Pinpoint the cell where the given text exists, returning its [x, y] midpoint coordinate. 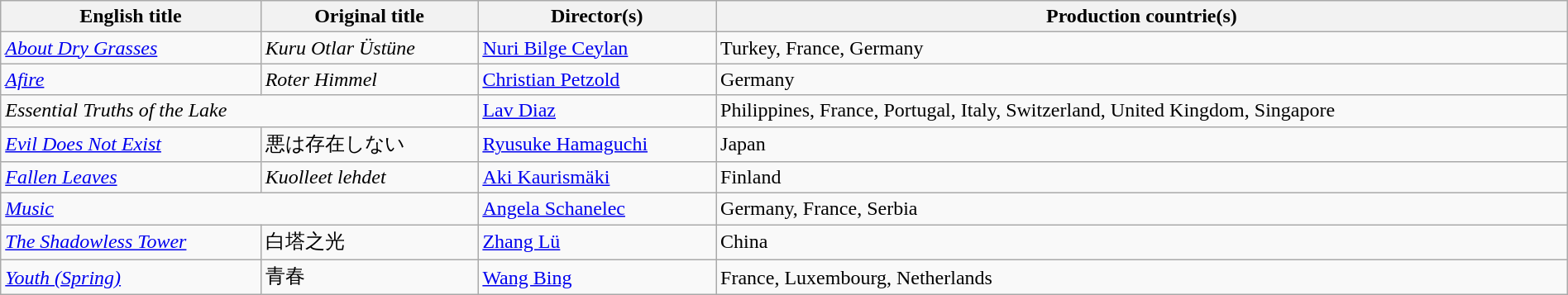
Philippines, France, Portugal, Italy, Switzerland, United Kingdom, Singapore [1142, 111]
Angela Schanelec [597, 209]
Youth (Spring) [131, 278]
Roter Himmel [369, 79]
Turkey, France, Germany [1142, 48]
Finland [1142, 178]
Evil Does Not Exist [131, 144]
Kuru Otlar Üstüne [369, 48]
Lav Diaz [597, 111]
Zhang Lü [597, 243]
Christian Petzold [597, 79]
Original title [369, 17]
Fallen Leaves [131, 178]
Afire [131, 79]
Wang Bing [597, 278]
Nuri Bilge Ceylan [597, 48]
Kuolleet lehdet [369, 178]
Japan [1142, 144]
Germany [1142, 79]
China [1142, 243]
English title [131, 17]
Music [240, 209]
Ryusuke Hamaguchi [597, 144]
Aki Kaurismäki [597, 178]
France, Luxembourg, Netherlands [1142, 278]
Production countrie(s) [1142, 17]
青春 [369, 278]
The Shadowless Tower [131, 243]
Germany, France, Serbia [1142, 209]
About Dry Grasses [131, 48]
Essential Truths of the Lake [240, 111]
悪は存在しない [369, 144]
Director(s) [597, 17]
白塔之光 [369, 243]
